Scan for the cell matching the given text and deliver its [X, Y] coordinate at center. 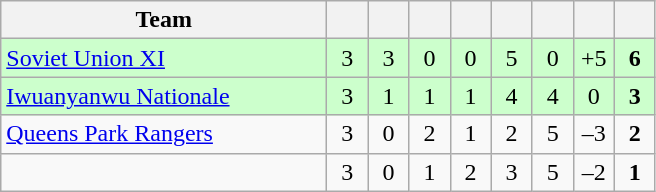
Soviet Union XI [164, 58]
–3 [594, 134]
6 [634, 58]
Iwuanyanwu Nationale [164, 96]
+5 [594, 58]
Queens Park Rangers [164, 134]
–2 [594, 172]
Team [164, 20]
